Output the [X, Y] coordinate of the center of the cell containing the given text.  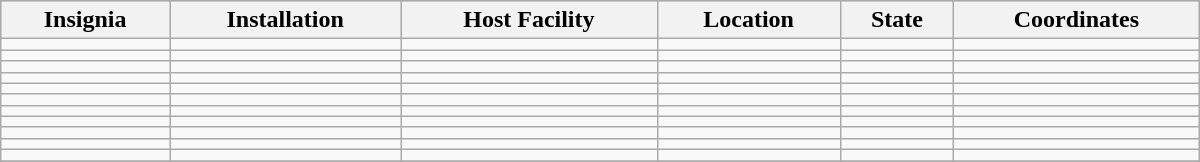
Insignia [86, 20]
Coordinates [1077, 20]
Location [748, 20]
Host Facility [529, 20]
Installation [286, 20]
State [896, 20]
